Output the [x, y] coordinate of the center of the cell containing the given text.  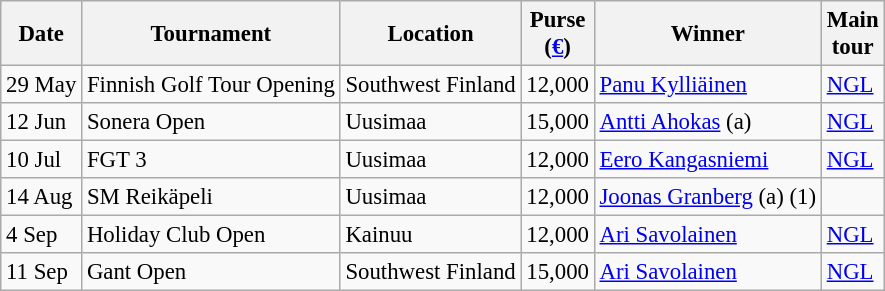
Southwest Finland [430, 85]
Finnish Golf Tour Opening [212, 85]
SM Reikäpeli [212, 197]
29 May [42, 85]
Tournament [212, 34]
Antti Ahokas (a) [708, 122]
Maintour [852, 34]
Eero Kangasniemi [708, 160]
10 Jul [42, 160]
Panu Kylliäinen [708, 85]
Winner [708, 34]
12 Jun [42, 122]
Location [430, 34]
Kainuu [430, 235]
Sonera Open [212, 122]
Date [42, 34]
14 Aug [42, 197]
4 Sep [42, 235]
15,000 [558, 122]
Joonas Granberg (a) (1) [708, 197]
Holiday Club Open [212, 235]
FGT 3 [212, 160]
Ari Savolainen [708, 235]
Purse(€) [558, 34]
